For the text-containing cell, return its midpoint in [X, Y] coordinate format. 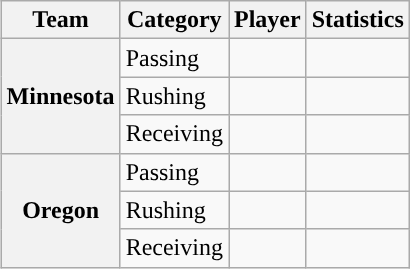
Minnesota [60, 96]
Statistics [358, 20]
Player [267, 20]
Team [60, 20]
Category [174, 20]
Oregon [60, 210]
